Find where the given text appears and provide that cell's center as (x, y) coordinate. 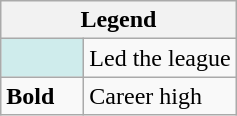
Career high (160, 96)
Led the league (160, 58)
Bold (42, 96)
Legend (118, 20)
